Determine the [x, y] coordinate at the center of the cell enclosing the given text.  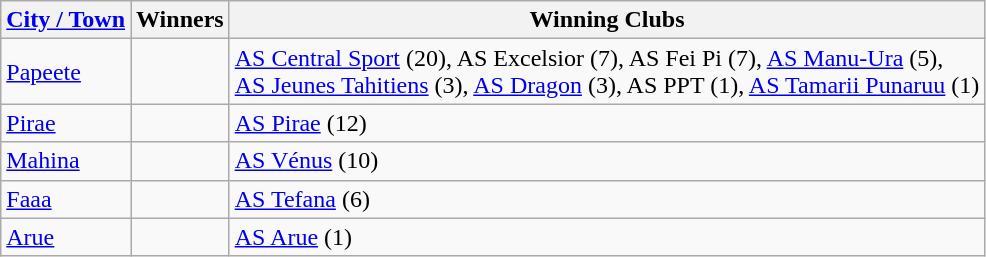
AS Vénus (10) [607, 161]
AS Arue (1) [607, 237]
Faaa [66, 199]
Winning Clubs [607, 20]
City / Town [66, 20]
Arue [66, 237]
Mahina [66, 161]
Pirae [66, 123]
Winners [180, 20]
AS Pirae (12) [607, 123]
AS Tefana (6) [607, 199]
AS Central Sport (20), AS Excelsior (7), AS Fei Pi (7), AS Manu-Ura (5),AS Jeunes Tahitiens (3), AS Dragon (3), AS PPT (1), AS Tamarii Punaruu (1) [607, 72]
Papeete [66, 72]
